Pinpoint the cell where the given text exists, returning its [x, y] midpoint coordinate. 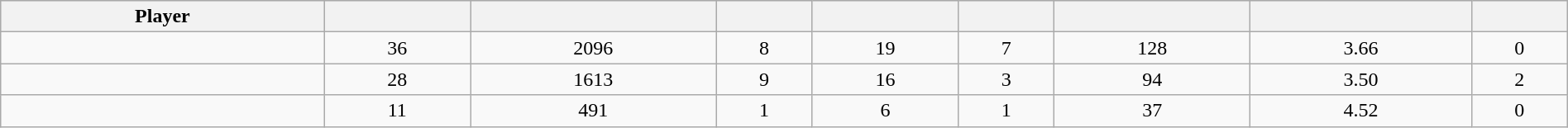
1613 [594, 79]
28 [397, 79]
6 [885, 111]
94 [1153, 79]
8 [764, 48]
37 [1153, 111]
3.50 [1361, 79]
128 [1153, 48]
2096 [594, 48]
491 [594, 111]
2 [1519, 79]
7 [1006, 48]
Player [162, 17]
11 [397, 111]
9 [764, 79]
3.66 [1361, 48]
19 [885, 48]
3 [1006, 79]
16 [885, 79]
4.52 [1361, 111]
36 [397, 48]
